Detect which cell encompasses the target text, then output its (x, y) center coordinate. 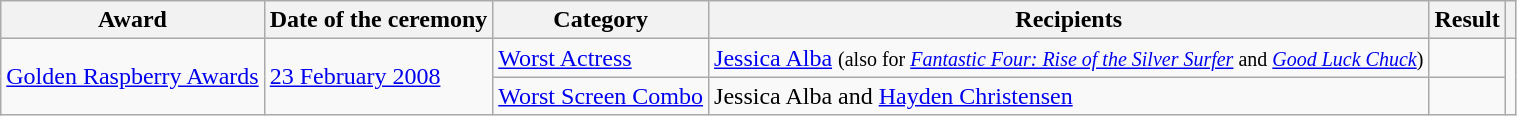
Award (132, 20)
23 February 2008 (378, 77)
Worst Screen Combo (601, 96)
Golden Raspberry Awards (132, 77)
Jessica Alba and Hayden Christensen (1069, 96)
Category (601, 20)
Jessica Alba (also for Fantastic Four: Rise of the Silver Surfer and Good Luck Chuck) (1069, 58)
Result (1467, 20)
Date of the ceremony (378, 20)
Recipients (1069, 20)
Worst Actress (601, 58)
